Return the (x, y) coordinate for the center point of the cell that contains the specified text.  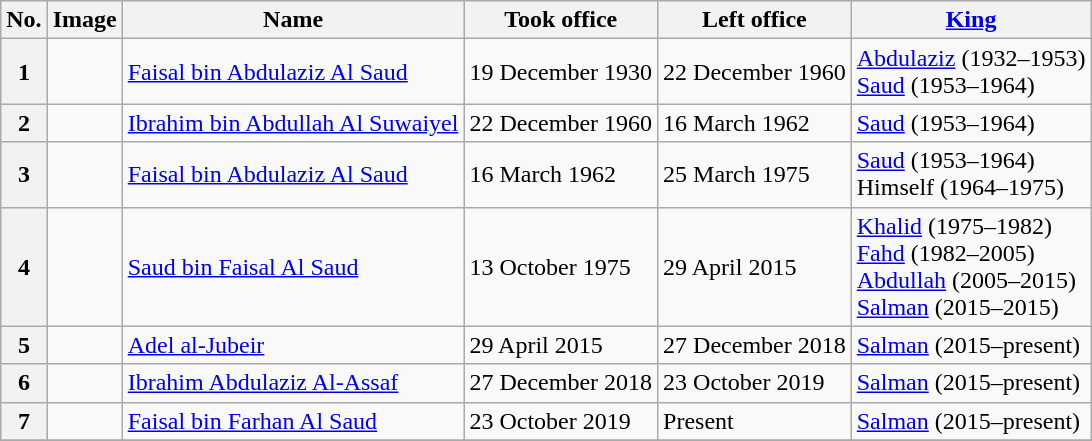
Name (293, 20)
Left office (755, 20)
Saud (1953–1964) (971, 123)
Saud bin Faisal Al Saud (293, 266)
3 (24, 174)
Faisal bin Farhan Al Saud (293, 421)
Saud (1953–1964)Himself (1964–1975) (971, 174)
Image (84, 20)
Ibrahim Abdulaziz Al-Assaf (293, 383)
19 December 1930 (561, 72)
Abdulaziz (1932–1953)Saud (1953–1964) (971, 72)
Took office (561, 20)
Khalid (1975–1982)Fahd (1982–2005) Abdullah (2005–2015) Salman (2015–2015) (971, 266)
Present (755, 421)
2 (24, 123)
7 (24, 421)
King (971, 20)
6 (24, 383)
No. (24, 20)
Ibrahim bin Abdullah Al Suwaiyel (293, 123)
Adel al-Jubeir (293, 345)
25 March 1975 (755, 174)
1 (24, 72)
5 (24, 345)
4 (24, 266)
13 October 1975 (561, 266)
